Detect which cell encompasses the target text, then output its [X, Y] center coordinate. 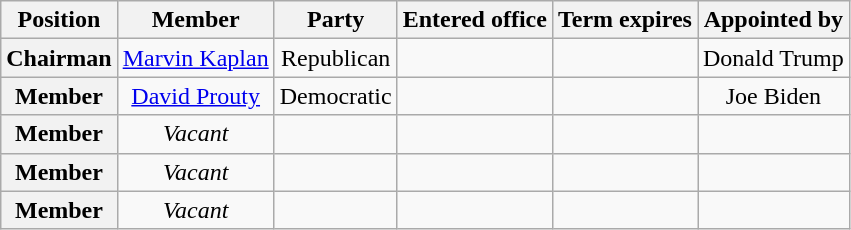
Term expires [624, 20]
Donald Trump [774, 58]
Position [59, 20]
Chairman [59, 58]
Entered office [474, 20]
Republican [336, 58]
Democratic [336, 96]
Appointed by [774, 20]
David Prouty [196, 96]
Party [336, 20]
Joe Biden [774, 96]
Marvin Kaplan [196, 58]
